For the text-containing cell, return its midpoint in [x, y] coordinate format. 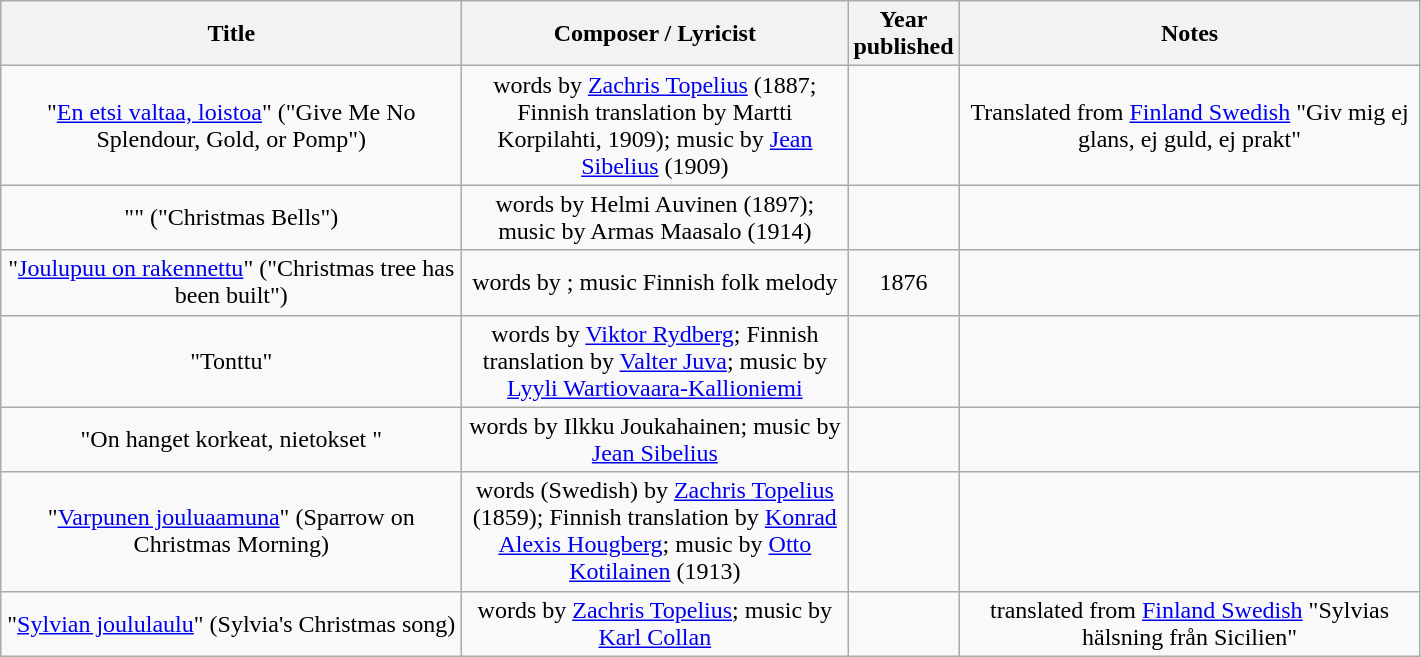
words by ; music Finnish folk melody [655, 282]
"Sylvian joululaulu" (Sylvia's Christmas song) [232, 624]
"Tonttu" [232, 361]
words by Viktor Rydberg; Finnish translation by Valter Juva; music by Lyyli Wartiovaara-Kallioniemi [655, 361]
words (Swedish) by Zachris Topelius (1859); Finnish translation by Konrad Alexis Hougberg; music by Otto Kotilainen (1913) [655, 532]
Translated from Finland Swedish "Giv mig ej glans, ej guld, ej prakt" [1190, 126]
translated from Finland Swedish "Sylvias hälsning från Sicilien" [1190, 624]
1876 [904, 282]
words by Zachris Topelius (1887; Finnish translation by Martti Korpilahti, 1909); music by Jean Sibelius (1909) [655, 126]
"" ("Christmas Bells") [232, 218]
Title [232, 34]
Year published [904, 34]
"Varpunen jouluaamuna" (Sparrow on Christmas Morning) [232, 532]
"En etsi valtaa, loistoa" ("Give Me No Splendour, Gold, or Pomp") [232, 126]
"On hanget korkeat, nietokset " [232, 440]
"Joulupuu on rakennettu" ("Christmas tree has been built") [232, 282]
words by Ilkku Joukahainen; music by Jean Sibelius [655, 440]
words by Zachris Topelius; music by Karl Collan [655, 624]
words by Helmi Auvinen (1897); music by Armas Maasalo (1914) [655, 218]
Notes [1190, 34]
Composer / Lyricist [655, 34]
